Return the (X, Y) coordinate for the center point of the cell that contains the specified text.  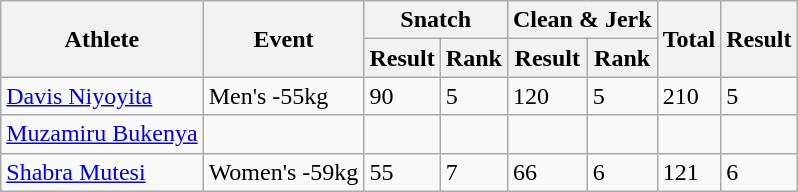
55 (402, 172)
Clean & Jerk (582, 20)
66 (547, 172)
Women's -59kg (284, 172)
Davis Niyoyita (102, 96)
Total (689, 39)
Athlete (102, 39)
Snatch (436, 20)
121 (689, 172)
210 (689, 96)
120 (547, 96)
7 (474, 172)
Men's -55kg (284, 96)
Event (284, 39)
90 (402, 96)
Shabra Mutesi (102, 172)
Muzamiru Bukenya (102, 134)
